Scan for the cell matching the given text and deliver its (x, y) coordinate at center. 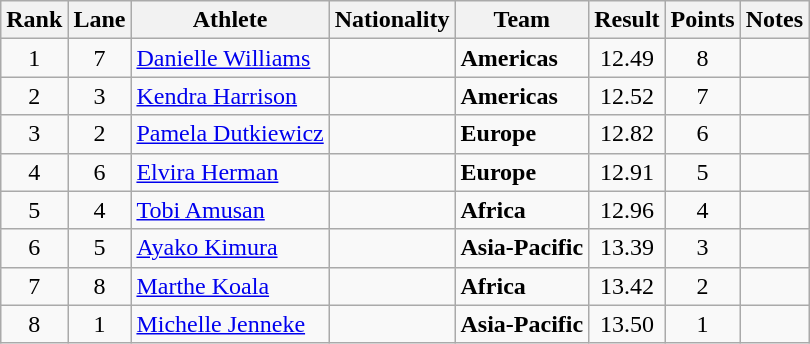
Kendra Harrison (230, 96)
Pamela Dutkiewicz (230, 134)
Lane (100, 20)
Athlete (230, 20)
Notes (774, 20)
Points (702, 20)
12.82 (627, 134)
12.91 (627, 172)
Elvira Herman (230, 172)
Michelle Jenneke (230, 324)
13.50 (627, 324)
13.42 (627, 286)
12.49 (627, 58)
Tobi Amusan (230, 210)
13.39 (627, 248)
Ayako Kimura (230, 248)
Danielle Williams (230, 58)
Nationality (392, 20)
12.96 (627, 210)
Rank (34, 20)
Team (522, 20)
12.52 (627, 96)
Result (627, 20)
Marthe Koala (230, 286)
